Provide the (x, y) coordinate of the cell's center where the given text is located.  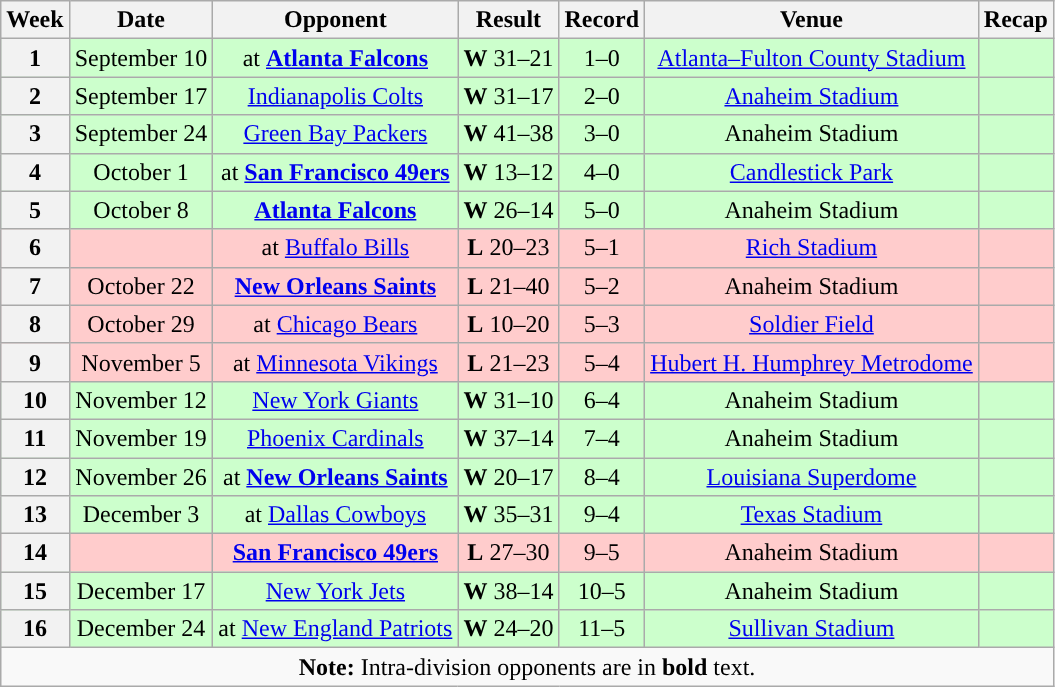
New York Jets (336, 591)
12 (35, 477)
September 17 (141, 96)
at New England Patriots (336, 629)
November 19 (141, 438)
Green Bay Packers (336, 134)
3–0 (602, 134)
October 1 (141, 172)
1 (35, 58)
Texas Stadium (812, 515)
5–3 (602, 324)
5–2 (602, 286)
10–5 (602, 591)
L 21–23 (508, 362)
November 26 (141, 477)
2 (35, 96)
W 37–14 (508, 438)
October 22 (141, 286)
8 (35, 324)
1–0 (602, 58)
W 24–20 (508, 629)
Louisiana Superdome (812, 477)
2–0 (602, 96)
Opponent (336, 20)
11 (35, 438)
Sullivan Stadium (812, 629)
W 41–38 (508, 134)
at New Orleans Saints (336, 477)
W 31–10 (508, 400)
Record (602, 20)
W 35–31 (508, 515)
Atlanta Falcons (336, 210)
at San Francisco 49ers (336, 172)
4 (35, 172)
at Dallas Cowboys (336, 515)
at Buffalo Bills (336, 248)
New York Giants (336, 400)
Candlestick Park (812, 172)
October 8 (141, 210)
September 10 (141, 58)
Soldier Field (812, 324)
L 10–20 (508, 324)
December 24 (141, 629)
San Francisco 49ers (336, 553)
November 5 (141, 362)
Indianapolis Colts (336, 96)
at Minnesota Vikings (336, 362)
Rich Stadium (812, 248)
at Atlanta Falcons (336, 58)
W 38–14 (508, 591)
W 20–17 (508, 477)
L 21–40 (508, 286)
Phoenix Cardinals (336, 438)
11–5 (602, 629)
7–4 (602, 438)
5–4 (602, 362)
Note: Intra-division opponents are in bold text. (528, 667)
5–0 (602, 210)
Date (141, 20)
3 (35, 134)
December 3 (141, 515)
W 31–17 (508, 96)
September 24 (141, 134)
L 20–23 (508, 248)
Recap (1016, 20)
Atlanta–Fulton County Stadium (812, 58)
10 (35, 400)
5–1 (602, 248)
W 13–12 (508, 172)
6–4 (602, 400)
9 (35, 362)
October 29 (141, 324)
L 27–30 (508, 553)
Week (35, 20)
13 (35, 515)
Result (508, 20)
14 (35, 553)
16 (35, 629)
New Orleans Saints (336, 286)
6 (35, 248)
W 31–21 (508, 58)
4–0 (602, 172)
9–4 (602, 515)
7 (35, 286)
Venue (812, 20)
9–5 (602, 553)
at Chicago Bears (336, 324)
5 (35, 210)
December 17 (141, 591)
November 12 (141, 400)
Hubert H. Humphrey Metrodome (812, 362)
W 26–14 (508, 210)
15 (35, 591)
8–4 (602, 477)
